For the text-containing cell, return its midpoint in (X, Y) coordinate format. 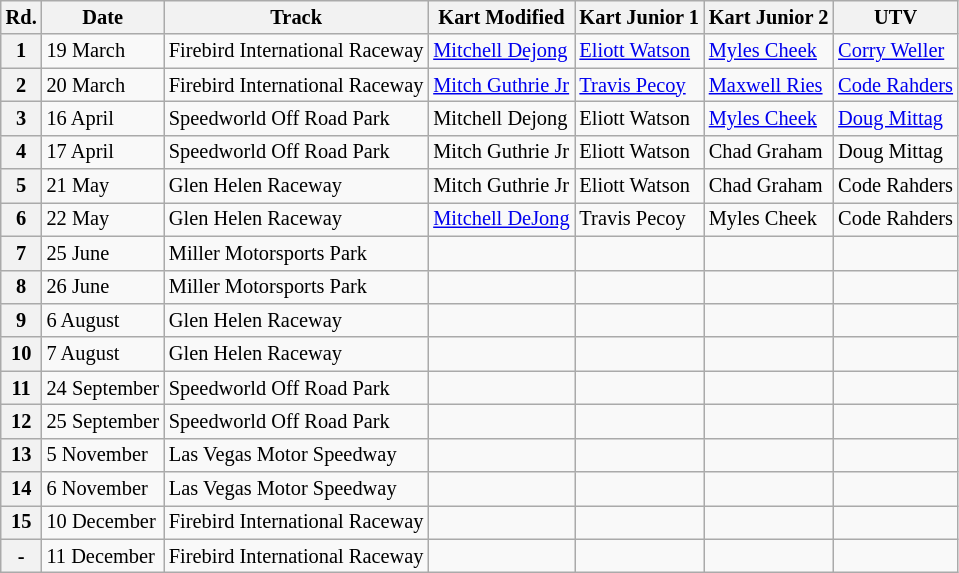
1 (22, 51)
Mitchell DeJong (501, 219)
17 April (103, 152)
4 (22, 152)
Rd. (22, 17)
13 (22, 455)
22 May (103, 219)
19 March (103, 51)
6 November (103, 489)
21 May (103, 186)
24 September (103, 388)
14 (22, 489)
Maxwell Ries (768, 85)
26 June (103, 287)
25 September (103, 421)
Corry Weller (896, 51)
9 (22, 320)
Kart Junior 1 (640, 17)
Kart Junior 2 (768, 17)
10 (22, 354)
5 November (103, 455)
25 June (103, 253)
- (22, 556)
UTV (896, 17)
11 (22, 388)
6 (22, 219)
6 August (103, 320)
16 April (103, 118)
11 December (103, 556)
Kart Modified (501, 17)
7 August (103, 354)
5 (22, 186)
3 (22, 118)
2 (22, 85)
7 (22, 253)
Date (103, 17)
20 March (103, 85)
15 (22, 522)
8 (22, 287)
10 December (103, 522)
12 (22, 421)
Track (296, 17)
